From the cell containing the given text, extract its center point as [x, y] coordinate. 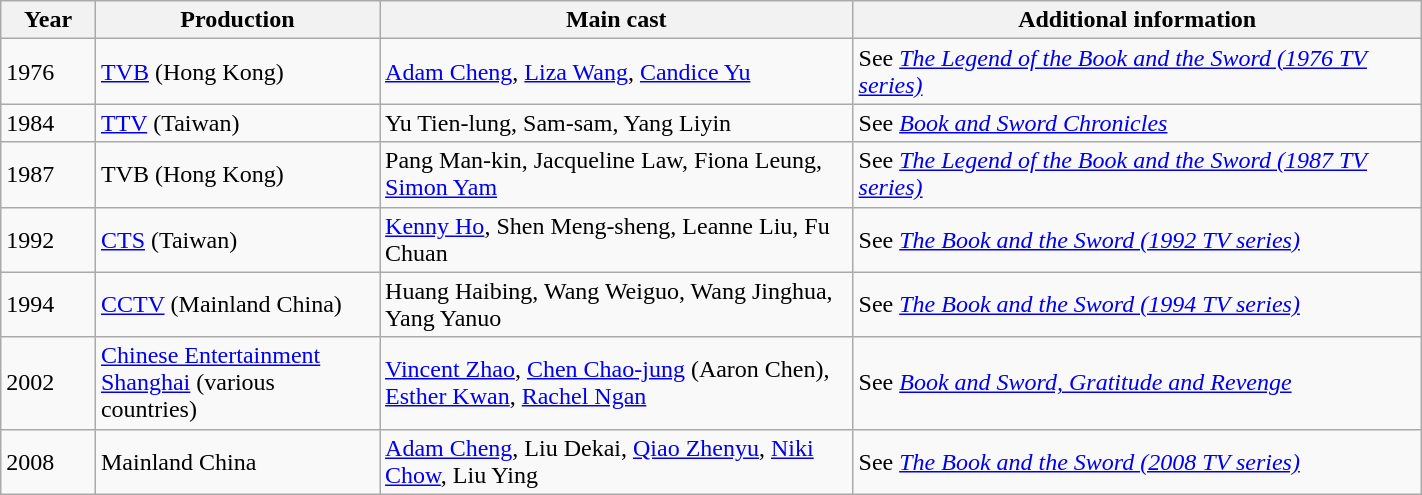
See The Book and the Sword (2008 TV series) [1137, 462]
TTV (Taiwan) [237, 123]
Adam Cheng, Liza Wang, Candice Yu [617, 72]
Additional information [1137, 20]
Year [48, 20]
CTS (Taiwan) [237, 240]
Yu Tien-lung, Sam-sam, Yang Liyin [617, 123]
See The Book and the Sword (1992 TV series) [1137, 240]
Chinese Entertainment Shanghai (various countries) [237, 383]
Pang Man-kin, Jacqueline Law, Fiona Leung, Simon Yam [617, 174]
1976 [48, 72]
CCTV (Mainland China) [237, 304]
1987 [48, 174]
2008 [48, 462]
Production [237, 20]
1994 [48, 304]
See The Book and the Sword (1994 TV series) [1137, 304]
Vincent Zhao, Chen Chao-jung (Aaron Chen), Esther Kwan, Rachel Ngan [617, 383]
Adam Cheng, Liu Dekai, Qiao Zhenyu, Niki Chow, Liu Ying [617, 462]
1992 [48, 240]
See Book and Sword Chronicles [1137, 123]
1984 [48, 123]
Huang Haibing, Wang Weiguo, Wang Jinghua, Yang Yanuo [617, 304]
2002 [48, 383]
See The Legend of the Book and the Sword (1987 TV series) [1137, 174]
Main cast [617, 20]
See The Legend of the Book and the Sword (1976 TV series) [1137, 72]
See Book and Sword, Gratitude and Revenge [1137, 383]
Kenny Ho, Shen Meng-sheng, Leanne Liu, Fu Chuan [617, 240]
Mainland China [237, 462]
